Find where the given text appears and provide that cell's center as [X, Y] coordinate. 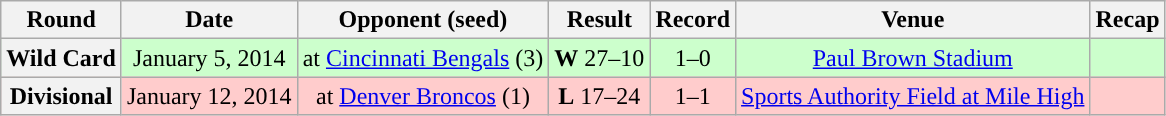
Result [600, 20]
Round [62, 20]
Wild Card [62, 58]
at Cincinnati Bengals (3) [423, 58]
Paul Brown Stadium [913, 58]
W 27–10 [600, 58]
Sports Authority Field at Mile High [913, 96]
Date [209, 20]
1–0 [693, 58]
at Denver Broncos (1) [423, 96]
L 17–24 [600, 96]
January 12, 2014 [209, 96]
Record [693, 20]
January 5, 2014 [209, 58]
Venue [913, 20]
Opponent (seed) [423, 20]
1–1 [693, 96]
Recap [1128, 20]
Divisional [62, 96]
